Pinpoint the cell where the given text exists, returning its [x, y] midpoint coordinate. 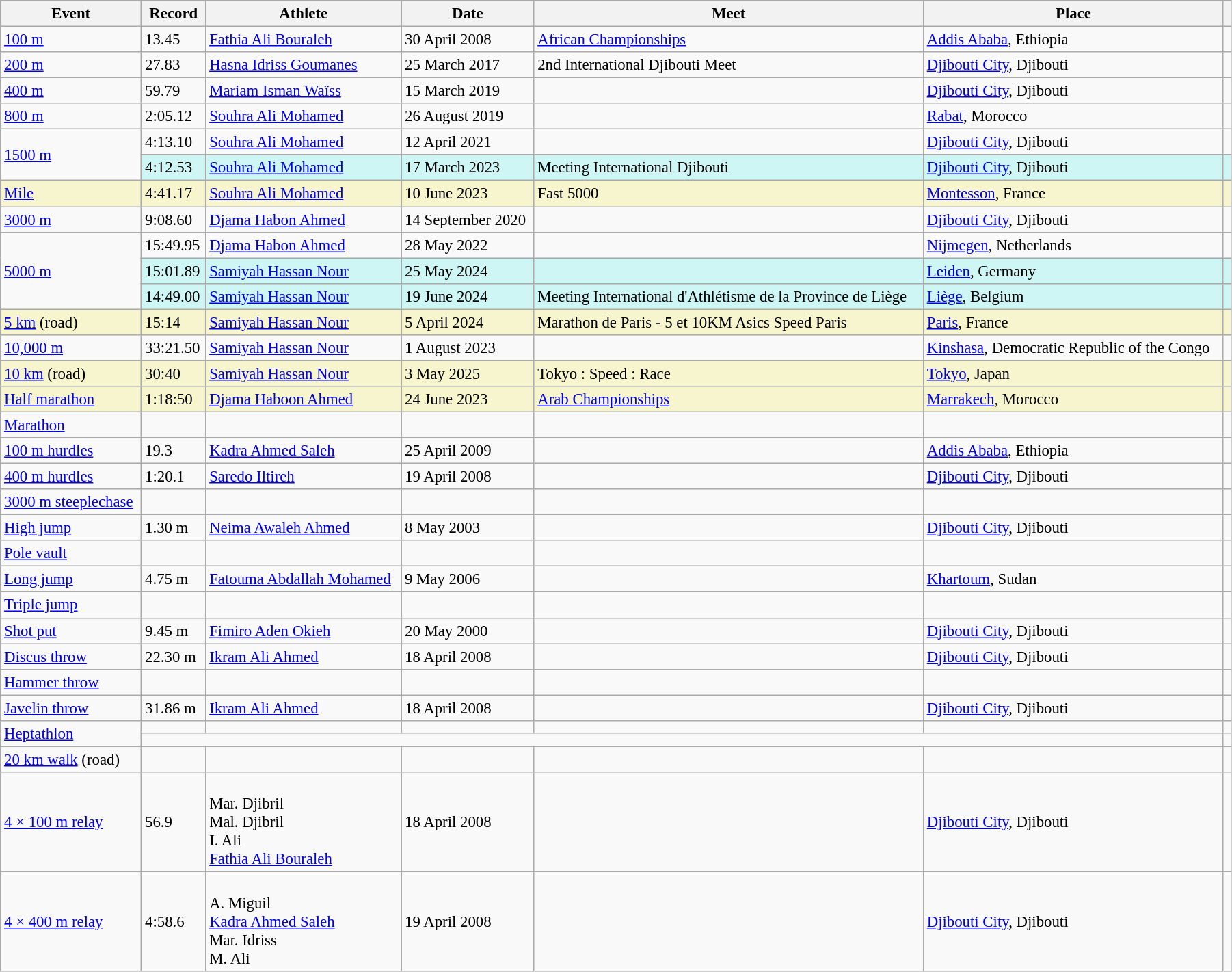
200 m [71, 65]
27.83 [174, 65]
Triple jump [71, 605]
100 m hurdles [71, 451]
4 × 400 m relay [71, 921]
24 June 2023 [468, 399]
Meeting International d'Athlétisme de la Province de Liège [729, 296]
Long jump [71, 579]
1 August 2023 [468, 348]
8 May 2003 [468, 528]
Record [174, 14]
Javelin throw [71, 708]
56.9 [174, 822]
30 April 2008 [468, 40]
Saredo Iltireh [304, 477]
10 km (road) [71, 373]
4:41.17 [174, 194]
Kinshasa, Democratic Republic of the Congo [1073, 348]
20 May 2000 [468, 631]
Mar. DjibrilMal. DjibrilI. AliFathia Ali Bouraleh [304, 822]
400 m [71, 91]
Paris, France [1073, 322]
Mile [71, 194]
30:40 [174, 373]
800 m [71, 116]
Hasna Idriss Goumanes [304, 65]
9.45 m [174, 631]
Arab Championships [729, 399]
3000 m steeplechase [71, 502]
2:05.12 [174, 116]
Fimiro Aden Okieh [304, 631]
3 May 2025 [468, 373]
12 April 2021 [468, 142]
400 m hurdles [71, 477]
2nd International Djibouti Meet [729, 65]
1.30 m [174, 528]
22.30 m [174, 657]
9 May 2006 [468, 579]
Marrakech, Morocco [1073, 399]
Djama Haboon Ahmed [304, 399]
Shot put [71, 631]
31.86 m [174, 708]
25 May 2024 [468, 271]
4.75 m [174, 579]
25 April 2009 [468, 451]
17 March 2023 [468, 168]
25 March 2017 [468, 65]
A. MiguilKadra Ahmed SalehMar. IdrissM. Ali [304, 921]
14 September 2020 [468, 220]
19.3 [174, 451]
Event [71, 14]
Neima Awaleh Ahmed [304, 528]
Meeting International Djibouti [729, 168]
15 March 2019 [468, 91]
5 April 2024 [468, 322]
Fathia Ali Bouraleh [304, 40]
High jump [71, 528]
20 km walk (road) [71, 759]
100 m [71, 40]
Tokyo : Speed : Race [729, 373]
Meet [729, 14]
Leiden, Germany [1073, 271]
4:58.6 [174, 921]
Heptathlon [71, 734]
3000 m [71, 220]
Hammer throw [71, 682]
13.45 [174, 40]
19 June 2024 [468, 296]
1:18:50 [174, 399]
Fast 5000 [729, 194]
Mariam Isman Waïss [304, 91]
33:21.50 [174, 348]
Marathon [71, 425]
Discus throw [71, 657]
59.79 [174, 91]
5000 m [71, 271]
14:49.00 [174, 296]
26 August 2019 [468, 116]
Khartoum, Sudan [1073, 579]
15:49.95 [174, 245]
1500 m [71, 155]
9:08.60 [174, 220]
Pole vault [71, 553]
4 × 100 m relay [71, 822]
15:01.89 [174, 271]
Fatouma Abdallah Mohamed [304, 579]
Half marathon [71, 399]
28 May 2022 [468, 245]
Rabat, Morocco [1073, 116]
Tokyo, Japan [1073, 373]
Date [468, 14]
4:12.53 [174, 168]
African Championships [729, 40]
1:20.1 [174, 477]
Liège, Belgium [1073, 296]
4:13.10 [174, 142]
Kadra Ahmed Saleh [304, 451]
10,000 m [71, 348]
Montesson, France [1073, 194]
Nijmegen, Netherlands [1073, 245]
Marathon de Paris - 5 et 10KM Asics Speed Paris [729, 322]
15:14 [174, 322]
Place [1073, 14]
Athlete [304, 14]
10 June 2023 [468, 194]
5 km (road) [71, 322]
